Extract the (X, Y) coordinate from the center of the cell holding the provided text.  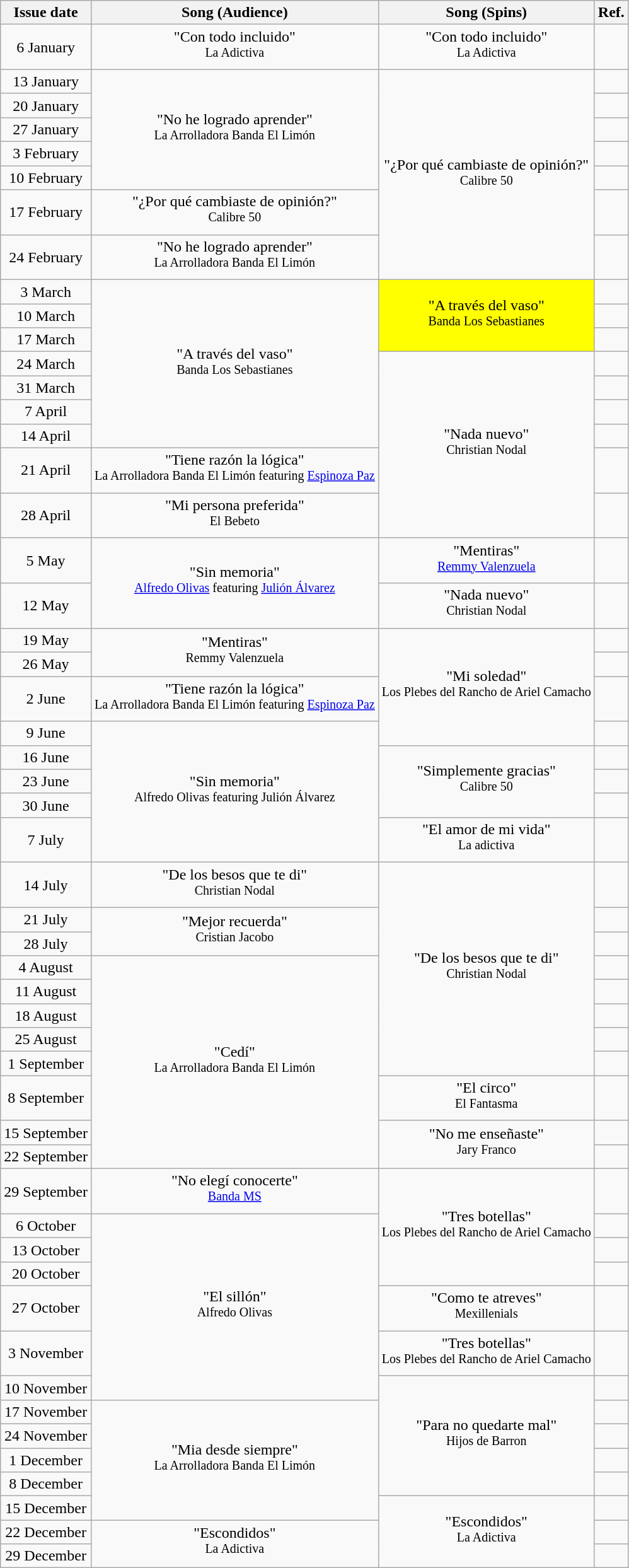
18 August (46, 1016)
28 July (46, 944)
24 November (46, 1436)
5 May (46, 560)
17 February (46, 212)
28 April (46, 516)
27 January (46, 129)
"Simplemente gracias"Calibre 50 (487, 781)
26 May (46, 665)
Song (Audience) (234, 13)
"El circo"El Fantasma (487, 1098)
"Mi persona preferida"El Bebeto (234, 516)
"Para no quedarte mal"Hijos de Barron (487, 1436)
8 December (46, 1484)
17 March (46, 340)
3 February (46, 154)
3 March (46, 292)
22 December (46, 1532)
13 October (46, 1250)
10 November (46, 1388)
Ref. (611, 13)
"El amor de mi vida"La adictiva (487, 840)
17 November (46, 1412)
"Mejor recuerda"Cristian Jacobo (234, 931)
8 September (46, 1098)
15 September (46, 1132)
"No me enseñaste"Jary Franco (487, 1144)
29 December (46, 1556)
14 April (46, 436)
6 October (46, 1226)
24 February (46, 257)
3 November (46, 1354)
11 August (46, 992)
"No elegí conocerte"Banda MS (234, 1192)
"Cedí"La Arrolladora Banda El Limón (234, 1062)
29 September (46, 1192)
Issue date (46, 13)
20 January (46, 105)
7 April (46, 412)
21 April (46, 470)
1 September (46, 1064)
19 May (46, 640)
4 August (46, 968)
10 February (46, 178)
10 March (46, 316)
25 August (46, 1040)
30 June (46, 805)
21 July (46, 919)
Song (Spins) (487, 13)
20 October (46, 1274)
1 December (46, 1460)
15 December (46, 1508)
"El sillón"Alfredo Olivas (234, 1306)
"Mia desde siempre"La Arrolladora Banda El Limón (234, 1460)
7 July (46, 840)
27 October (46, 1308)
16 June (46, 757)
6 January (46, 47)
12 May (46, 606)
13 January (46, 81)
"Como te atreves"Mexillenials (487, 1308)
"Mi soledad"Los Plebes del Rancho de Ariel Camacho (487, 687)
2 June (46, 699)
31 March (46, 388)
9 June (46, 733)
14 July (46, 885)
24 March (46, 364)
23 June (46, 781)
22 September (46, 1157)
